Scan for the cell matching the given text and deliver its (X, Y) coordinate at center. 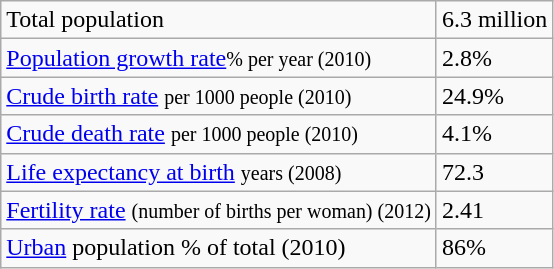
Crude death rate per 1000 people (2010) (219, 134)
Life expectancy at birth years (2008) (219, 172)
Crude birth rate per 1000 people (2010) (219, 96)
2.41 (494, 210)
Fertility rate (number of births per woman) (2012) (219, 210)
2.8% (494, 58)
Urban population % of total (2010) (219, 248)
Total population (219, 20)
Population growth rate% per year (2010) (219, 58)
72.3 (494, 172)
4.1% (494, 134)
24.9% (494, 96)
86% (494, 248)
6.3 million (494, 20)
